Identify which cell holds the provided text, then report its [X, Y] central coordinate. 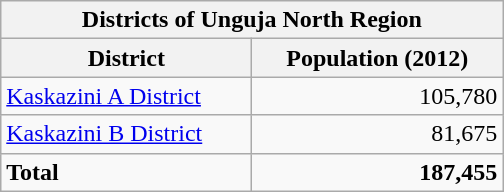
187,455 [378, 172]
Kaskazini B District [126, 134]
81,675 [378, 134]
105,780 [378, 96]
Total [126, 172]
Population (2012) [378, 58]
Kaskazini A District [126, 96]
District [126, 58]
Districts of Unguja North Region [252, 20]
